Determine the [X, Y] coordinate at the center of the cell enclosing the given text.  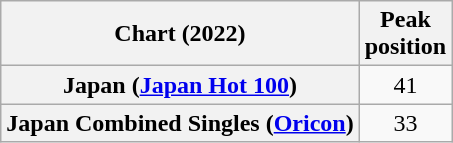
Japan Combined Singles (Oricon) [180, 123]
Japan (Japan Hot 100) [180, 85]
41 [405, 85]
Peakposition [405, 34]
33 [405, 123]
Chart (2022) [180, 34]
